For the text-containing cell, return its midpoint in [X, Y] coordinate format. 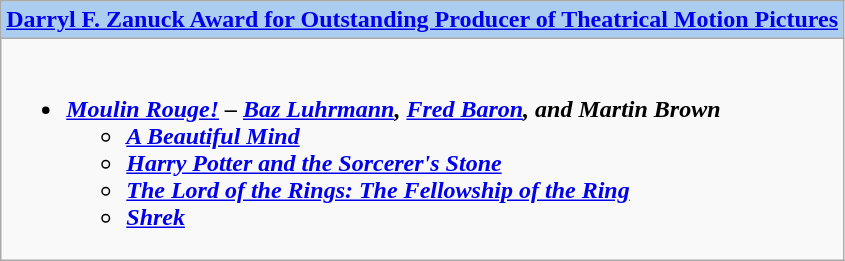
Darryl F. Zanuck Award for Outstanding Producer of Theatrical Motion Pictures [422, 20]
